For the text-containing cell, return its midpoint in [X, Y] coordinate format. 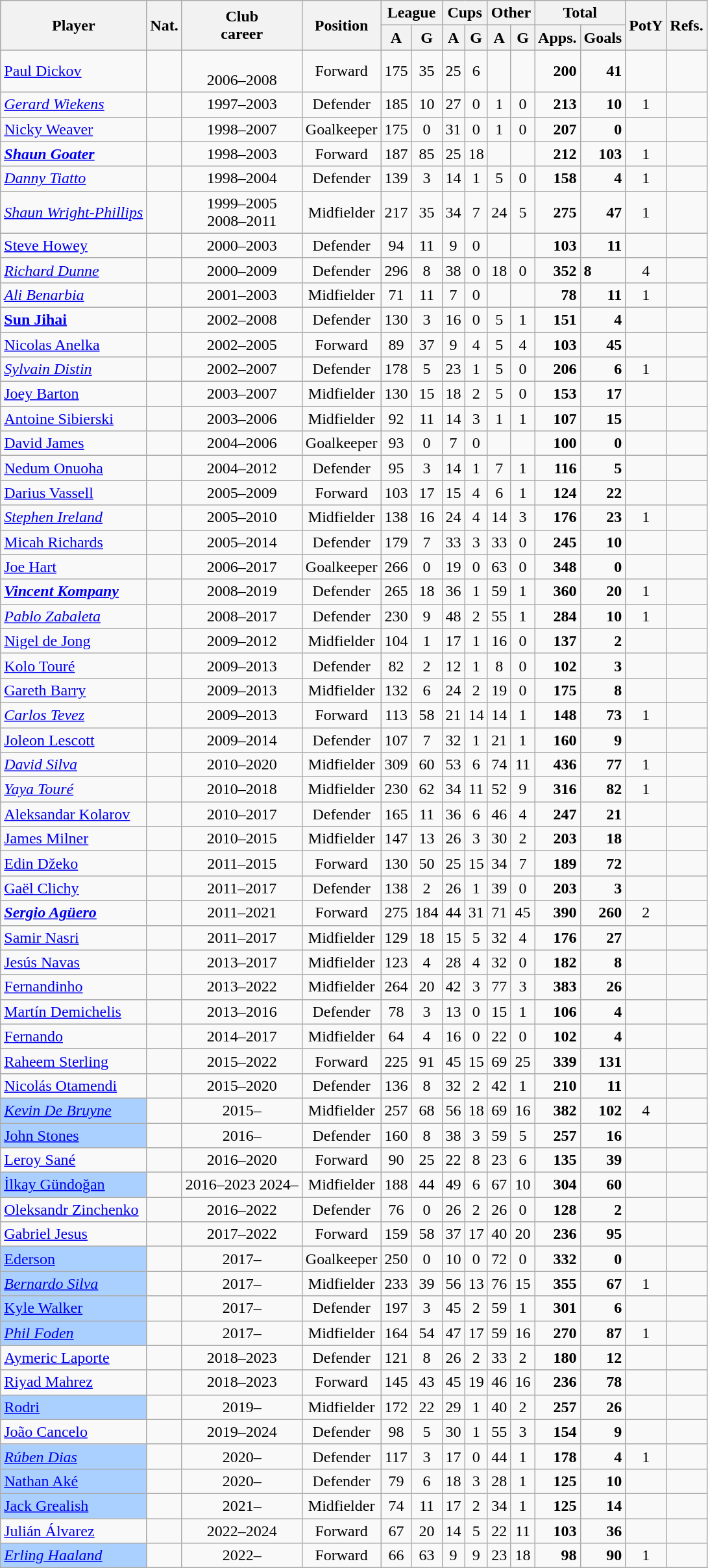
Joe Hart [74, 567]
2001–2003 [241, 295]
Fernando [74, 1036]
2016–2022 [241, 1210]
2004–2006 [241, 443]
Richard Dunne [74, 270]
David James [74, 443]
Kevin De Bruyne [74, 1110]
260 [603, 913]
2000–2009 [241, 270]
2002–2005 [241, 345]
159 [396, 1234]
245 [557, 542]
Carlos Tevez [74, 715]
213 [557, 105]
Cups [465, 13]
137 [557, 641]
Yaya Touré [74, 790]
Ederson [74, 1259]
Sylvain Distin [74, 369]
Nicolas Anelka [74, 345]
Gareth Barry [74, 690]
132 [396, 690]
266 [396, 567]
2003–2007 [241, 394]
352 [557, 270]
301 [557, 1308]
2015–2020 [241, 1086]
128 [557, 1210]
2017–2022 [241, 1234]
Martín Demichelis [74, 1012]
135 [557, 1160]
94 [396, 245]
41 [603, 71]
Micah Richards [74, 542]
172 [396, 1407]
106 [557, 1012]
Aymeric Laporte [74, 1358]
Erling Haaland [74, 1556]
151 [557, 319]
2015– [241, 1110]
104 [396, 641]
Julián Álvarez [74, 1530]
233 [396, 1284]
2014–2017 [241, 1036]
Player [74, 25]
Vincent Kompany [74, 591]
David Silva [74, 765]
113 [396, 715]
Clubcareer [241, 25]
383 [557, 987]
382 [557, 1110]
117 [396, 1456]
2015–2022 [241, 1061]
John Stones [74, 1136]
64 [396, 1036]
309 [396, 765]
James Milner [74, 839]
158 [557, 179]
2011–2015 [241, 864]
Oleksandr Zinchenko [74, 1210]
Danny Tiatto [74, 179]
91 [427, 1061]
68 [427, 1110]
185 [396, 105]
153 [557, 394]
217 [396, 212]
66 [396, 1556]
Gerard Wiekens [74, 105]
247 [557, 814]
2005–2014 [241, 542]
339 [557, 1061]
92 [396, 419]
Shaun Wright-Phillips [74, 212]
2019– [241, 1407]
50 [427, 864]
100 [557, 443]
2010–2015 [241, 839]
Leroy Sané [74, 1160]
73 [603, 715]
Aleksandar Kolarov [74, 814]
164 [396, 1333]
Rodri [74, 1407]
1999–2005 2008–2011 [241, 212]
2021– [241, 1506]
Gaël Clichy [74, 888]
48 [453, 616]
İlkay Gündoğan [74, 1185]
284 [557, 616]
2013–2016 [241, 1012]
Stephen Ireland [74, 517]
2022– [241, 1556]
116 [557, 468]
Darius Vassell [74, 493]
Jack Grealish [74, 1506]
148 [557, 715]
2013–2022 [241, 987]
316 [557, 790]
225 [396, 1061]
2016–2023 2024– [241, 1185]
Kyle Walker [74, 1308]
Paul Dickov [74, 71]
Pablo Zabaleta [74, 616]
180 [557, 1358]
1998–2007 [241, 129]
PotY [646, 25]
2010–2020 [241, 765]
355 [557, 1284]
Other [511, 13]
Apps. [557, 38]
League [411, 13]
1998–2003 [241, 154]
Shaun Goater [74, 154]
2016–2020 [241, 1160]
189 [557, 864]
265 [396, 591]
296 [396, 270]
Bernardo Silva [74, 1284]
2016– [241, 1136]
Nathan Aké [74, 1481]
54 [427, 1333]
2008–2019 [241, 591]
360 [557, 591]
179 [396, 542]
304 [557, 1185]
Position [341, 25]
136 [396, 1086]
49 [453, 1185]
Joleon Lescott [74, 740]
121 [396, 1358]
Nicolás Otamendi [74, 1086]
2005–2010 [241, 517]
Fernandinho [74, 987]
2009–2014 [241, 740]
Nicky Weaver [74, 129]
184 [427, 913]
2010–2017 [241, 814]
Rúben Dias [74, 1456]
Phil Foden [74, 1333]
Edin Džeko [74, 864]
2011–2021 [241, 913]
Gabriel Jesus [74, 1234]
2008–2017 [241, 616]
Sun Jihai [74, 319]
154 [557, 1432]
2004–2012 [241, 468]
1998–2004 [241, 179]
436 [557, 765]
29 [453, 1407]
2022–2024 [241, 1530]
2019–2024 [241, 1432]
Samir Nasri [74, 938]
52 [499, 790]
Riyad Mahrez [74, 1382]
87 [603, 1333]
Raheem Sterling [74, 1061]
Joey Barton [74, 394]
2006–2017 [241, 567]
2010–2018 [241, 790]
Nat. [164, 25]
Kolo Touré [74, 666]
2002–2007 [241, 369]
Antoine Sibierski [74, 419]
João Cancelo [74, 1432]
129 [396, 938]
200 [557, 71]
79 [396, 1481]
Total [580, 13]
Ali Benarbia [74, 295]
182 [557, 962]
124 [557, 493]
Goals [603, 38]
2000–2003 [241, 245]
139 [396, 179]
2013–2017 [241, 962]
Nigel de Jong [74, 641]
Nedum Onuoha [74, 468]
348 [557, 567]
2009–2012 [241, 641]
53 [453, 765]
212 [557, 154]
207 [557, 129]
187 [396, 154]
1997–2003 [241, 105]
206 [557, 369]
147 [396, 839]
123 [396, 962]
2006–2008 [241, 71]
2005–2009 [241, 493]
2003–2006 [241, 419]
Steve Howey [74, 245]
131 [603, 1061]
250 [396, 1259]
145 [396, 1382]
165 [396, 814]
264 [396, 987]
43 [427, 1382]
Jesús Navas [74, 962]
89 [396, 345]
2002–2008 [241, 319]
210 [557, 1086]
390 [557, 913]
93 [396, 443]
Refs. [687, 25]
Sergio Agüero [74, 913]
188 [396, 1185]
85 [427, 154]
332 [557, 1259]
197 [396, 1308]
62 [427, 790]
270 [557, 1333]
